Detect which cell encompasses the target text, then output its (x, y) center coordinate. 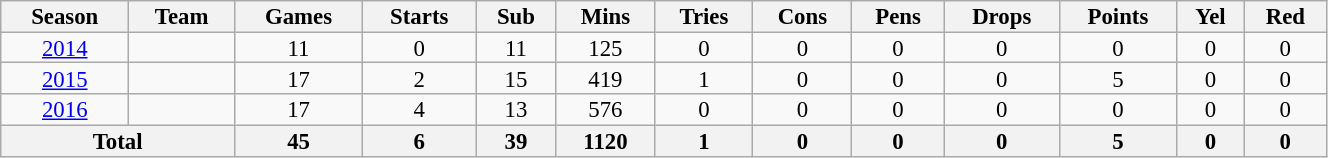
Team (182, 16)
2 (420, 78)
Games (299, 16)
Starts (420, 16)
576 (606, 110)
Points (1118, 16)
Red (1285, 16)
419 (606, 78)
39 (516, 140)
2014 (65, 48)
13 (516, 110)
Sub (516, 16)
Drops (1002, 16)
15 (516, 78)
2016 (65, 110)
Yel (1211, 16)
Mins (606, 16)
Total (118, 140)
2015 (65, 78)
Tries (704, 16)
Cons (802, 16)
125 (606, 48)
6 (420, 140)
1120 (606, 140)
4 (420, 110)
Season (65, 16)
Pens (898, 16)
45 (299, 140)
